Return the [X, Y] coordinate for the center point of the cell that contains the specified text.  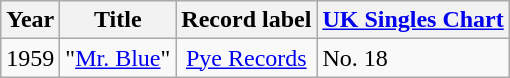
Record label [246, 20]
Title [118, 20]
Year [30, 20]
"Mr. Blue" [118, 58]
UK Singles Chart [413, 20]
No. 18 [413, 58]
1959 [30, 58]
Pye Records [246, 58]
